Find where the given text appears and provide that cell's center as [X, Y] coordinate. 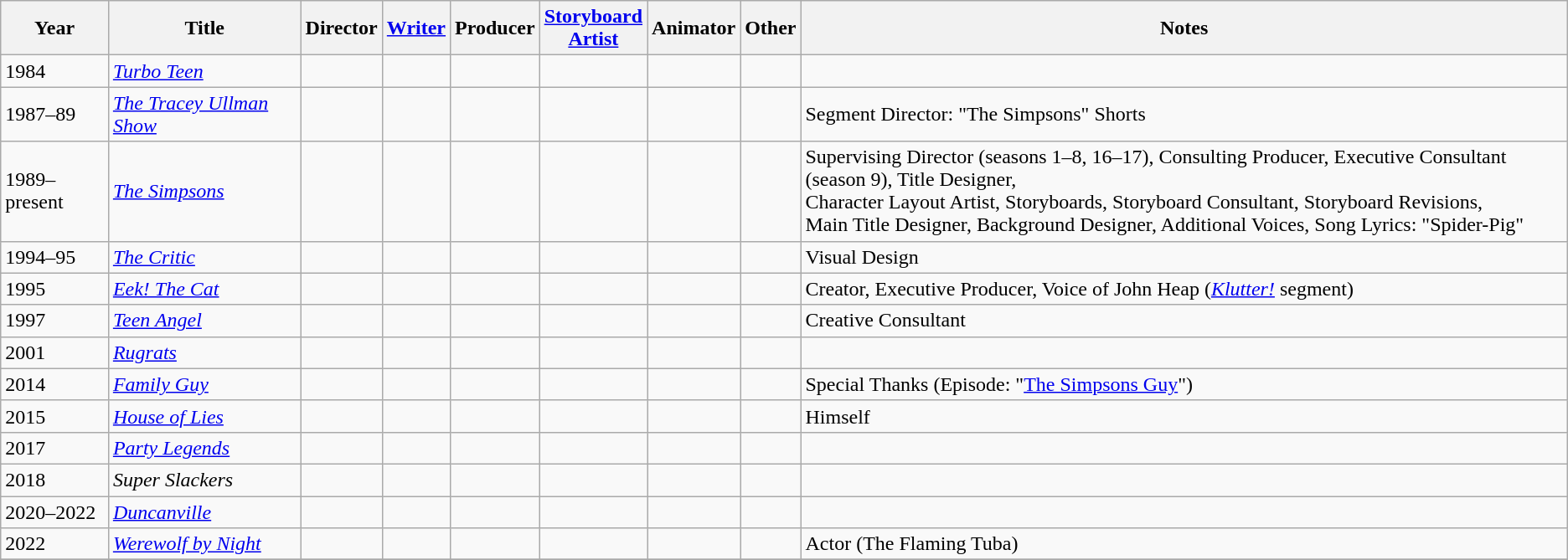
1997 [55, 321]
Actor (The Flaming Tuba) [1184, 544]
1994–95 [55, 257]
Turbo Teen [204, 71]
Rugrats [204, 352]
2020–2022 [55, 511]
2014 [55, 384]
Eek! The Cat [204, 289]
Werewolf by Night [204, 544]
Writer [415, 28]
Teen Angel [204, 321]
House of Lies [204, 416]
Creative Consultant [1184, 321]
Creator, Executive Producer, Voice of John Heap (Klutter! segment) [1184, 289]
2022 [55, 544]
Year [55, 28]
Special Thanks (Episode: "The Simpsons Guy") [1184, 384]
Himself [1184, 416]
2015 [55, 416]
1984 [55, 71]
Other [771, 28]
1989–present [55, 191]
1995 [55, 289]
1987–89 [55, 114]
Director [342, 28]
StoryboardArtist [593, 28]
2017 [55, 448]
Title [204, 28]
Segment Director: "The Simpsons" Shorts [1184, 114]
The Critic [204, 257]
2018 [55, 480]
The Simpsons [204, 191]
2001 [55, 352]
Party Legends [204, 448]
Duncanville [204, 511]
Notes [1184, 28]
Super Slackers [204, 480]
Family Guy [204, 384]
Visual Design [1184, 257]
Animator [694, 28]
Producer [496, 28]
The Tracey Ullman Show [204, 114]
